From the cell containing the given text, extract its center point as [X, Y] coordinate. 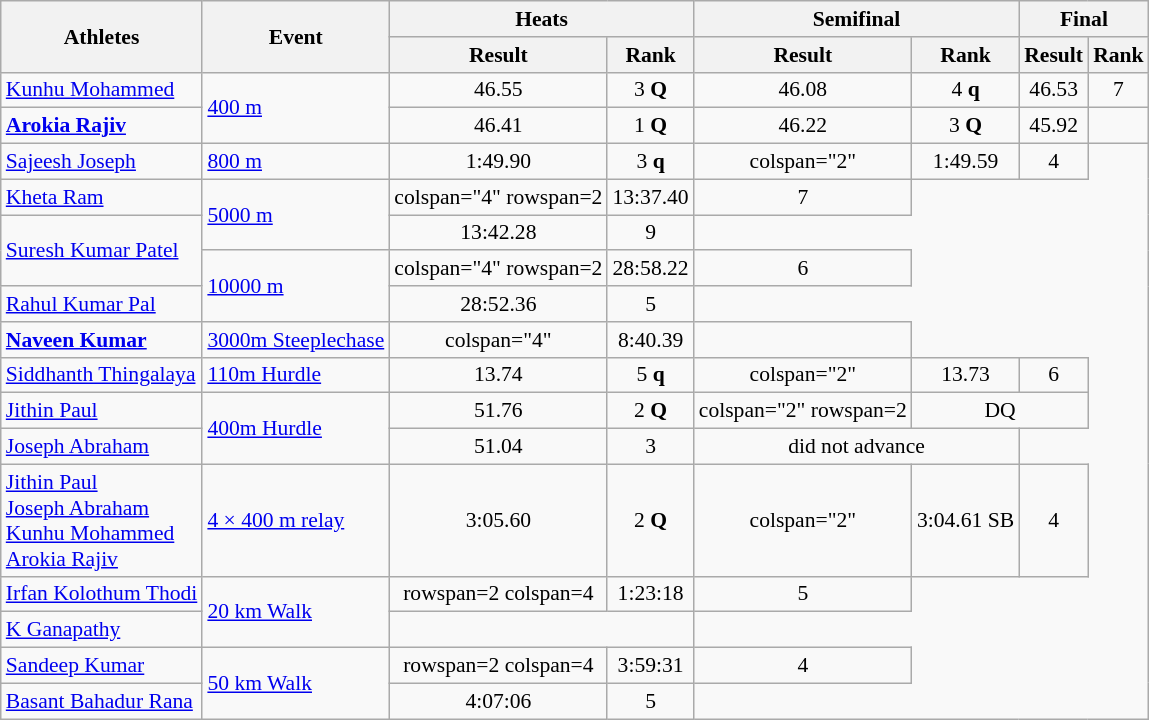
Sandeep Kumar [102, 666]
46.08 [803, 90]
did not advance [856, 447]
45.92 [1054, 126]
Athletes [102, 36]
400m Hurdle [296, 428]
800 m [296, 162]
Siddhanth Thingalaya [102, 375]
50 km Walk [296, 684]
Jithin Paul [102, 411]
3 q [650, 162]
4 q [966, 90]
20 km Walk [296, 612]
Semifinal [856, 19]
1 Q [650, 126]
46.53 [1054, 90]
51.76 [498, 411]
3:04.61 SB [966, 520]
Arokia Rajiv [102, 126]
10000 m [296, 286]
51.04 [498, 447]
Joseph Abraham [102, 447]
13.73 [966, 375]
4:07:06 [498, 701]
1:49.59 [966, 162]
colspan="2" rowspan=2 [803, 411]
9 [650, 233]
28:58.22 [650, 269]
Event [296, 36]
Jithin Paul Joseph Abraham Kunhu Mohammed Arokia Rajiv [102, 520]
3 [650, 447]
3:59:31 [650, 666]
46.41 [498, 126]
Basant Bahadur Rana [102, 701]
46.55 [498, 90]
Final [1084, 19]
K Ganapathy [102, 630]
1:49.90 [498, 162]
Kheta Ram [102, 197]
13.74 [498, 375]
4 × 400 m relay [296, 520]
Rahul Kumar Pal [102, 304]
8:40.39 [650, 340]
Kunhu Mohammed [102, 90]
1:23:18 [650, 594]
28:52.36 [498, 304]
Naveen Kumar [102, 340]
5000 m [296, 214]
Heats [541, 19]
5 q [650, 375]
Sajeesh Joseph [102, 162]
Suresh Kumar Patel [102, 250]
DQ [1000, 411]
110m Hurdle [296, 375]
colspan="4" [498, 340]
13:37.40 [650, 197]
13:42.28 [498, 233]
46.22 [803, 126]
Irfan Kolothum Thodi [102, 594]
400 m [296, 108]
3:05.60 [498, 520]
3000m Steeplechase [296, 340]
